Detect which cell encompasses the target text, then output its [X, Y] center coordinate. 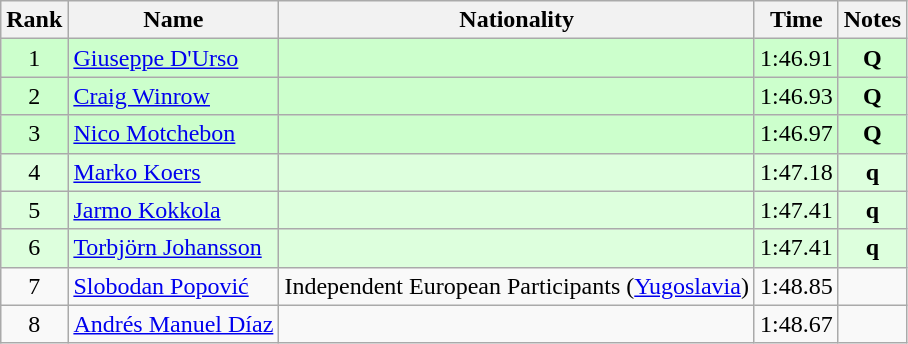
Notes [872, 20]
4 [34, 172]
1:46.91 [796, 58]
3 [34, 134]
Giuseppe D'Urso [174, 58]
6 [34, 248]
Marko Koers [174, 172]
8 [34, 324]
Time [796, 20]
Andrés Manuel Díaz [174, 324]
Craig Winrow [174, 96]
1:48.67 [796, 324]
Slobodan Popović [174, 286]
Nico Motchebon [174, 134]
5 [34, 210]
Nationality [517, 20]
Jarmo Kokkola [174, 210]
Torbjörn Johansson [174, 248]
Name [174, 20]
2 [34, 96]
1 [34, 58]
Independent European Participants (Yugoslavia) [517, 286]
1:46.93 [796, 96]
1:46.97 [796, 134]
1:47.18 [796, 172]
1:48.85 [796, 286]
Rank [34, 20]
7 [34, 286]
